Provide the [X, Y] coordinate of the cell's center where the given text is located.  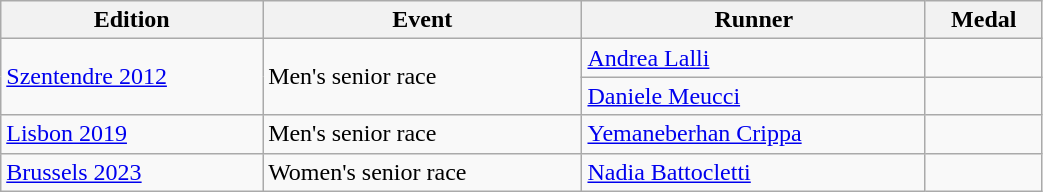
Event [422, 20]
Runner [754, 20]
Medal [984, 20]
Women's senior race [422, 172]
Edition [132, 20]
Lisbon 2019 [132, 134]
Yemaneberhan Crippa [754, 134]
Daniele Meucci [754, 96]
Andrea Lalli [754, 58]
Nadia Battocletti [754, 172]
Szentendre 2012 [132, 77]
Brussels 2023 [132, 172]
